Determine the (X, Y) coordinate at the center of the cell enclosing the given text.  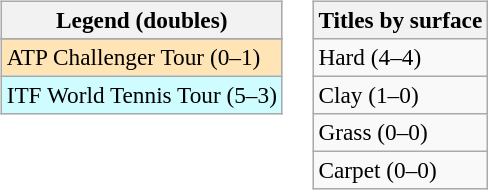
ATP Challenger Tour (0–1) (142, 57)
Hard (4–4) (400, 57)
Legend (doubles) (142, 20)
ITF World Tennis Tour (5–3) (142, 95)
Grass (0–0) (400, 133)
Titles by surface (400, 20)
Clay (1–0) (400, 95)
Carpet (0–0) (400, 171)
